Detect which cell encompasses the target text, then output its [X, Y] center coordinate. 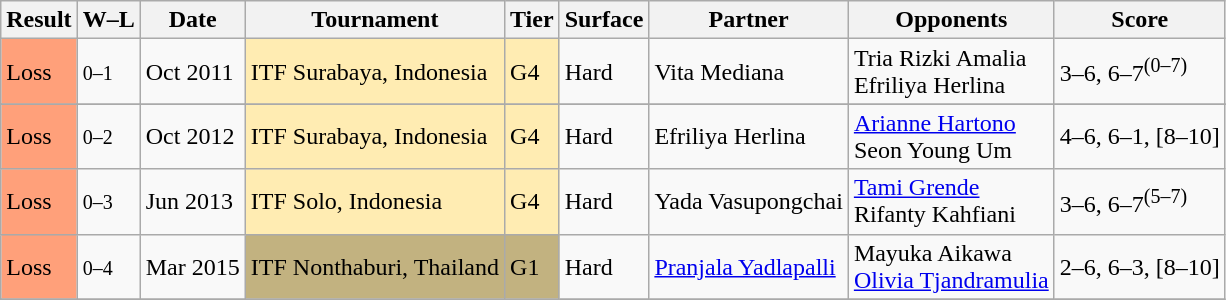
Arianne Hartono Seon Young Um [951, 136]
W–L [108, 20]
G1 [532, 266]
0–1 [108, 72]
0–4 [108, 266]
4–6, 6–1, [8–10] [1140, 136]
Opponents [951, 20]
Tournament [374, 20]
Oct 2011 [192, 72]
Yada Vasupongchai [749, 202]
ITF Solo, Indonesia [374, 202]
Score [1140, 20]
Result [39, 20]
Surface [604, 20]
Efriliya Herlina [749, 136]
Date [192, 20]
Mayuka Aikawa Olivia Tjandramulia [951, 266]
Oct 2012 [192, 136]
2–6, 6–3, [8–10] [1140, 266]
Tria Rizki Amalia Efriliya Herlina [951, 72]
Mar 2015 [192, 266]
Jun 2013 [192, 202]
Pranjala Yadlapalli [749, 266]
ITF Nonthaburi, Thailand [374, 266]
Vita Mediana [749, 72]
3–6, 6–7(0–7) [1140, 72]
0–3 [108, 202]
Tami Grende Rifanty Kahfiani [951, 202]
Partner [749, 20]
Tier [532, 20]
0–2 [108, 136]
3–6, 6–7(5–7) [1140, 202]
